For the text-containing cell, return its midpoint in [x, y] coordinate format. 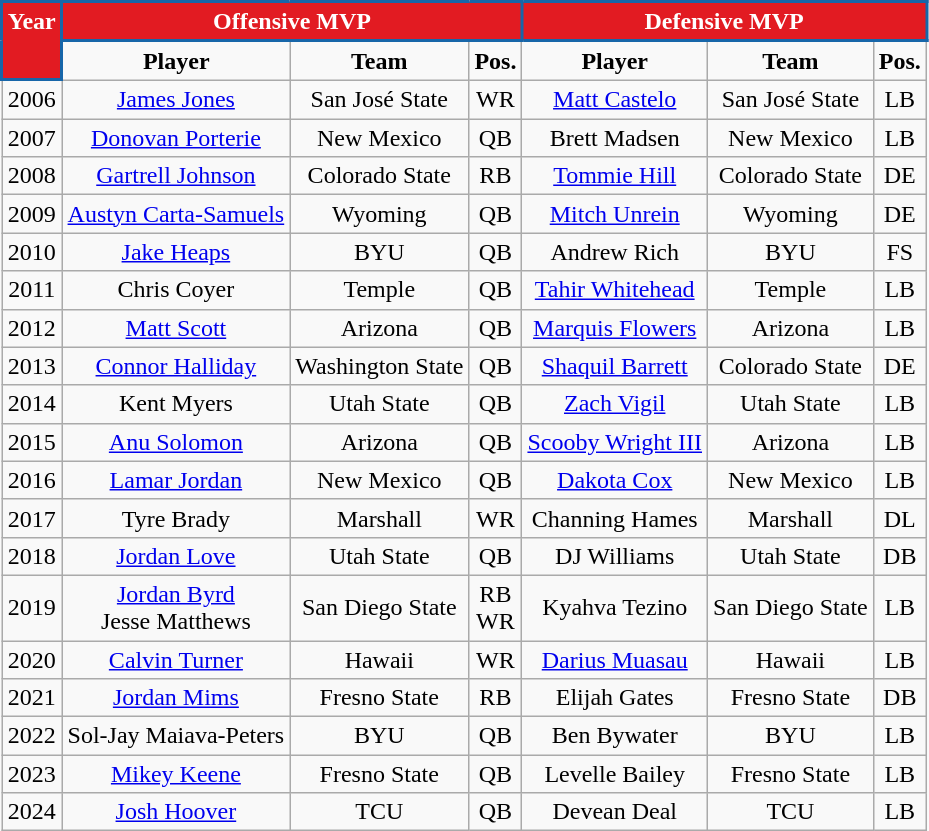
2024 [32, 812]
Chris Coyer [176, 290]
Year [32, 41]
2006 [32, 100]
Channing Hames [615, 518]
DJ Williams [615, 556]
2014 [32, 404]
Dakota Cox [615, 480]
Calvin Turner [176, 659]
Connor Halliday [176, 366]
Andrew Rich [615, 252]
Levelle Bailey [615, 774]
Anu Solomon [176, 442]
Shaquil Barrett [615, 366]
2011 [32, 290]
FS [900, 252]
Kyahva Tezino [615, 608]
Kent Myers [176, 404]
Defensive MVP [724, 22]
Matt Scott [176, 328]
Jordan Mims [176, 698]
Tahir Whitehead [615, 290]
Josh Hoover [176, 812]
DL [900, 518]
Marquis Flowers [615, 328]
Offensive MVP [292, 22]
Devean Deal [615, 812]
Brett Madsen [615, 138]
Washington State [380, 366]
2012 [32, 328]
2007 [32, 138]
2010 [32, 252]
Matt Castelo [615, 100]
Jordan ByrdJesse Matthews [176, 608]
2008 [32, 176]
Austyn Carta-Samuels [176, 214]
Gartrell Johnson [176, 176]
2019 [32, 608]
Jake Heaps [176, 252]
Tyre Brady [176, 518]
2020 [32, 659]
2023 [32, 774]
Mikey Keene [176, 774]
Elijah Gates [615, 698]
Lamar Jordan [176, 480]
Zach Vigil [615, 404]
2022 [32, 736]
James Jones [176, 100]
Ben Bywater [615, 736]
Tommie Hill [615, 176]
2015 [32, 442]
Scooby Wright III [615, 442]
Sol-Jay Maiava-Peters [176, 736]
2018 [32, 556]
2017 [32, 518]
2021 [32, 698]
2016 [32, 480]
Jordan Love [176, 556]
Darius Muasau [615, 659]
2009 [32, 214]
RBWR [496, 608]
Donovan Porterie [176, 138]
2013 [32, 366]
Mitch Unrein [615, 214]
